From the cell containing the given text, extract its center point as (x, y) coordinate. 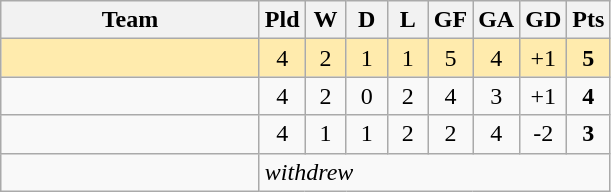
-2 (544, 134)
0 (366, 96)
Pld (282, 20)
GF (450, 20)
L (408, 20)
D (366, 20)
W (326, 20)
Pts (588, 20)
Team (130, 20)
GD (544, 20)
GA (496, 20)
withdrew (434, 172)
